Search for the cell housing the specified text and yield its [X, Y] center coordinate. 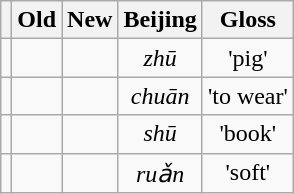
shū [160, 134]
'soft' [248, 173]
New [90, 20]
Old [37, 20]
chuān [160, 96]
Gloss [248, 20]
ruǎn [160, 173]
Beijing [160, 20]
'book' [248, 134]
'to wear' [248, 96]
'pig' [248, 58]
zhū [160, 58]
